From the cell containing the given text, extract its center point as (x, y) coordinate. 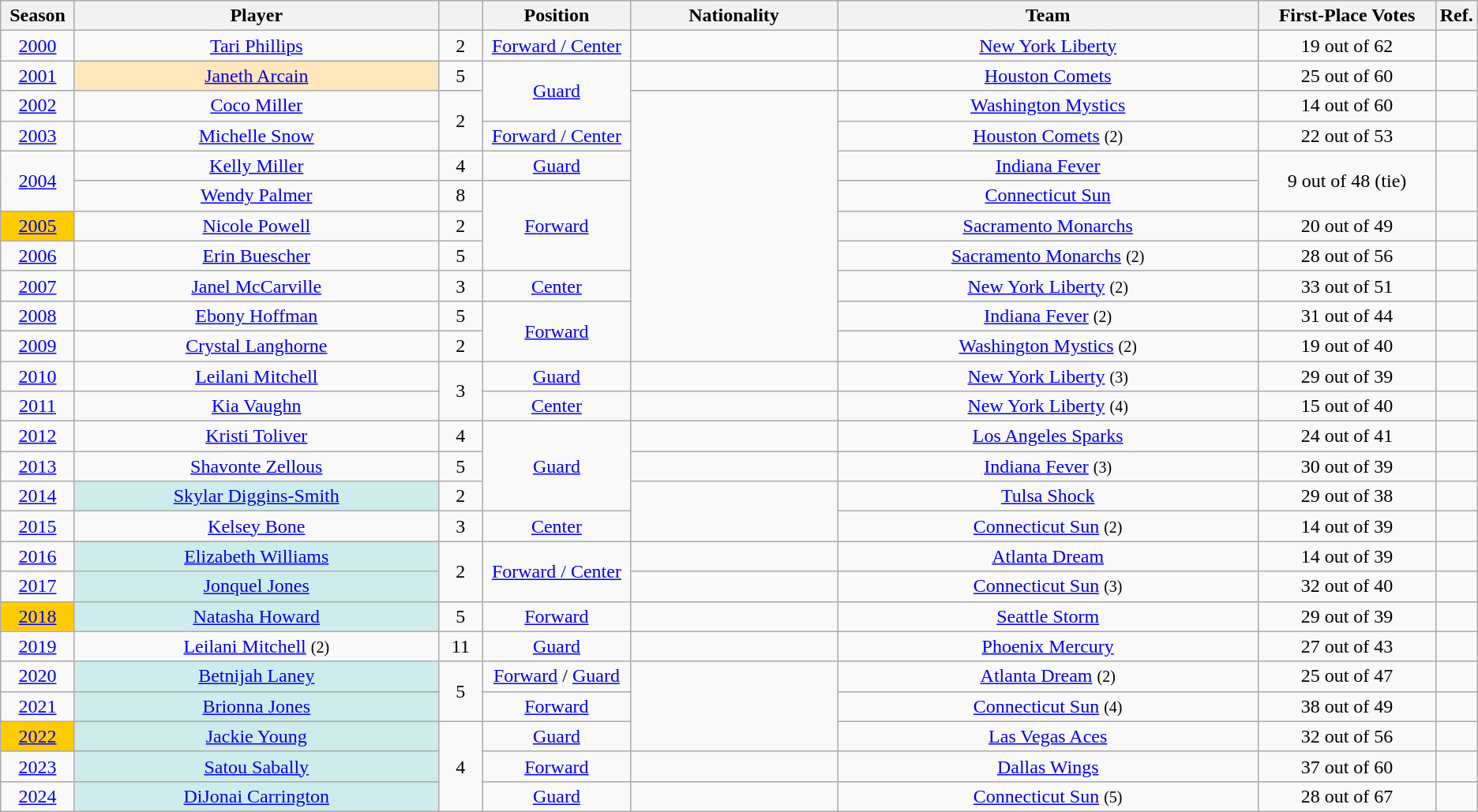
New York Liberty (2) (1048, 286)
Season (38, 16)
Las Vegas Aces (1048, 736)
2020 (38, 676)
30 out of 39 (1347, 466)
Shavonte Zellous (256, 466)
37 out of 60 (1347, 766)
Connecticut Sun (3) (1048, 586)
Houston Comets (2) (1048, 136)
Sacramento Monarchs (2) (1048, 256)
2007 (38, 286)
2021 (38, 706)
33 out of 51 (1347, 286)
19 out of 62 (1347, 46)
Connecticut Sun (4) (1048, 706)
First-Place Votes (1347, 16)
2004 (38, 181)
Forward / Guard (556, 676)
2023 (38, 766)
22 out of 53 (1347, 136)
Ebony Hoffman (256, 316)
Jackie Young (256, 736)
2006 (38, 256)
Team (1048, 16)
Los Angeles Sparks (1048, 436)
2019 (38, 646)
Seattle Storm (1048, 616)
2018 (38, 616)
Skylar Diggins-Smith (256, 496)
2017 (38, 586)
19 out of 40 (1347, 346)
28 out of 56 (1347, 256)
2001 (38, 76)
New York Liberty (4) (1048, 406)
Kristi Toliver (256, 436)
Betnijah Laney (256, 676)
2012 (38, 436)
Leilani Mitchell (256, 376)
Erin Buescher (256, 256)
2016 (38, 556)
Tari Phillips (256, 46)
9 out of 48 (tie) (1347, 181)
2024 (38, 796)
Dallas Wings (1048, 766)
31 out of 44 (1347, 316)
2014 (38, 496)
Washington Mystics (2) (1048, 346)
2009 (38, 346)
New York Liberty (3) (1048, 376)
Satou Sabally (256, 766)
27 out of 43 (1347, 646)
2003 (38, 136)
25 out of 47 (1347, 676)
Nicole Powell (256, 226)
Connecticut Sun (2) (1048, 526)
Janel McCarville (256, 286)
Coco Miller (256, 106)
2022 (38, 736)
Janeth Arcain (256, 76)
Indiana Fever (1048, 166)
Phoenix Mercury (1048, 646)
Indiana Fever (2) (1048, 316)
24 out of 41 (1347, 436)
Connecticut Sun (1048, 196)
32 out of 40 (1347, 586)
Kia Vaughn (256, 406)
Washington Mystics (1048, 106)
2010 (38, 376)
15 out of 40 (1347, 406)
32 out of 56 (1347, 736)
8 (460, 196)
11 (460, 646)
Sacramento Monarchs (1048, 226)
Elizabeth Williams (256, 556)
Nationality (733, 16)
Atlanta Dream (1048, 556)
Houston Comets (1048, 76)
Ref. (1456, 16)
20 out of 49 (1347, 226)
2002 (38, 106)
Michelle Snow (256, 136)
14 out of 60 (1347, 106)
2000 (38, 46)
2013 (38, 466)
28 out of 67 (1347, 796)
Brionna Jones (256, 706)
Connecticut Sun (5) (1048, 796)
Jonquel Jones (256, 586)
38 out of 49 (1347, 706)
New York Liberty (1048, 46)
Natasha Howard (256, 616)
Wendy Palmer (256, 196)
Kelly Miller (256, 166)
2011 (38, 406)
29 out of 38 (1347, 496)
Indiana Fever (3) (1048, 466)
Crystal Langhorne (256, 346)
Tulsa Shock (1048, 496)
DiJonai Carrington (256, 796)
25 out of 60 (1347, 76)
Position (556, 16)
2008 (38, 316)
Atlanta Dream (2) (1048, 676)
Kelsey Bone (256, 526)
Leilani Mitchell (2) (256, 646)
2005 (38, 226)
2015 (38, 526)
Player (256, 16)
